Pinpoint the cell where the given text exists, returning its [X, Y] midpoint coordinate. 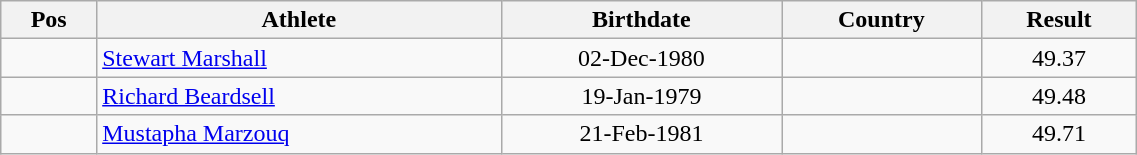
19-Jan-1979 [642, 96]
21-Feb-1981 [642, 134]
Stewart Marshall [299, 58]
Birthdate [642, 20]
Mustapha Marzouq [299, 134]
49.71 [1059, 134]
Result [1059, 20]
Pos [49, 20]
49.37 [1059, 58]
49.48 [1059, 96]
Athlete [299, 20]
02-Dec-1980 [642, 58]
Country [882, 20]
Richard Beardsell [299, 96]
